From the cell containing the given text, extract its center point as (X, Y) coordinate. 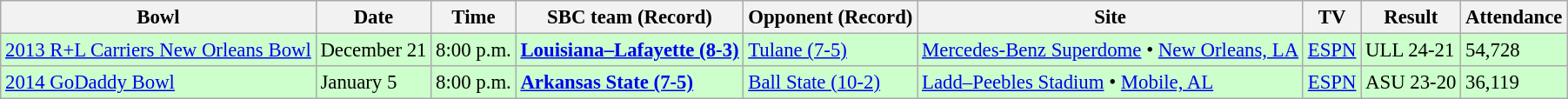
ASU 23-20 (1411, 82)
2014 GoDaddy Bowl (158, 82)
Opponent (Record) (831, 17)
Attendance (1514, 17)
Site (1111, 17)
Bowl (158, 17)
Mercedes-Benz Superdome • New Orleans, LA (1111, 50)
Date (374, 17)
ULL 24-21 (1411, 50)
54,728 (1514, 50)
Arkansas State (7-5) (630, 82)
Louisiana–Lafayette (8-3) (630, 50)
Time (473, 17)
SBC team (Record) (630, 17)
Tulane (7-5) (831, 50)
Result (1411, 17)
December 21 (374, 50)
2013 R+L Carriers New Orleans Bowl (158, 50)
TV (1331, 17)
Ball State (10-2) (831, 82)
36,119 (1514, 82)
January 5 (374, 82)
Ladd–Peebles Stadium • Mobile, AL (1111, 82)
